Pinpoint the cell where the given text exists, returning its [x, y] midpoint coordinate. 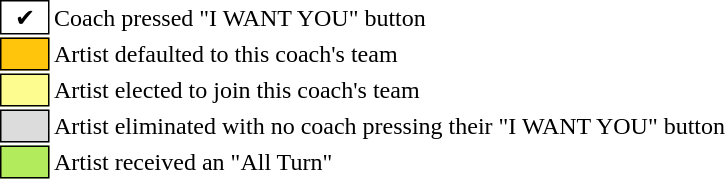
✔ [25, 17]
